Return the (x, y) coordinate for the center point of the cell that contains the specified text.  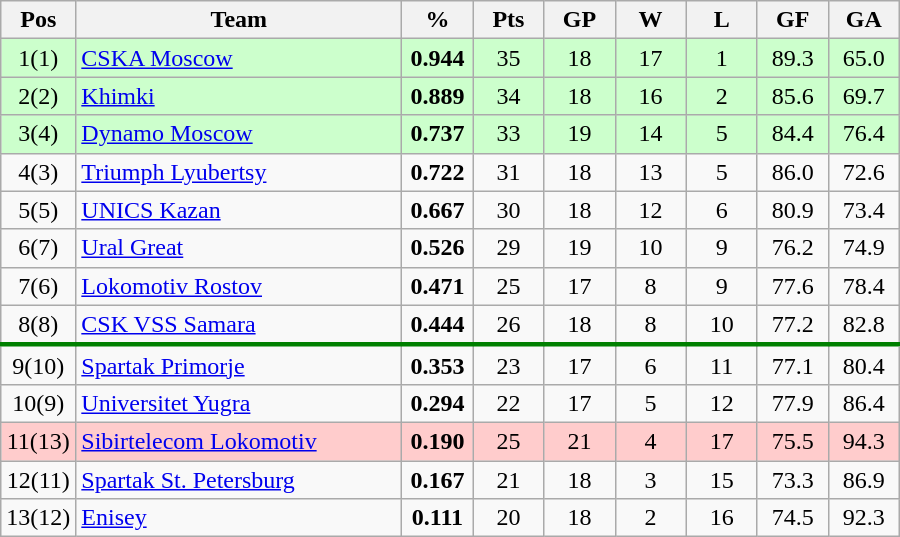
4 (650, 441)
13 (650, 172)
Khimki (239, 96)
92.3 (864, 518)
1 (722, 58)
15 (722, 479)
33 (508, 134)
84.4 (792, 134)
77.1 (792, 365)
0.889 (438, 96)
Spartak Primorje (239, 365)
0.190 (438, 441)
Ural Great (239, 248)
3(4) (38, 134)
Triumph Lyubertsy (239, 172)
22 (508, 403)
82.8 (864, 325)
31 (508, 172)
0.944 (438, 58)
77.6 (792, 286)
GP (580, 20)
0.722 (438, 172)
76.2 (792, 248)
80.4 (864, 365)
Sibirtelecom Lokomotiv (239, 441)
Team (239, 20)
85.6 (792, 96)
8(8) (38, 325)
0.444 (438, 325)
29 (508, 248)
5(5) (38, 210)
0.737 (438, 134)
% (438, 20)
1(1) (38, 58)
Dynamo Moscow (239, 134)
GF (792, 20)
80.9 (792, 210)
14 (650, 134)
UNICS Kazan (239, 210)
23 (508, 365)
65.0 (864, 58)
73.3 (792, 479)
Universitet Yugra (239, 403)
77.2 (792, 325)
CSKA Moscow (239, 58)
11(13) (38, 441)
0.667 (438, 210)
78.4 (864, 286)
86.9 (864, 479)
34 (508, 96)
0.526 (438, 248)
75.5 (792, 441)
Pts (508, 20)
12(11) (38, 479)
73.4 (864, 210)
30 (508, 210)
13(12) (38, 518)
86.4 (864, 403)
89.3 (792, 58)
Enisey (239, 518)
4(3) (38, 172)
0.167 (438, 479)
GA (864, 20)
0.111 (438, 518)
CSK VSS Samara (239, 325)
Pos (38, 20)
Lokomotiv Rostov (239, 286)
0.353 (438, 365)
9(10) (38, 365)
7(6) (38, 286)
0.471 (438, 286)
3 (650, 479)
10(9) (38, 403)
W (650, 20)
94.3 (864, 441)
72.6 (864, 172)
74.9 (864, 248)
26 (508, 325)
74.5 (792, 518)
2(2) (38, 96)
0.294 (438, 403)
11 (722, 365)
69.7 (864, 96)
6(7) (38, 248)
Spartak St. Petersburg (239, 479)
35 (508, 58)
86.0 (792, 172)
77.9 (792, 403)
76.4 (864, 134)
L (722, 20)
20 (508, 518)
